Detect which cell encompasses the target text, then output its (x, y) center coordinate. 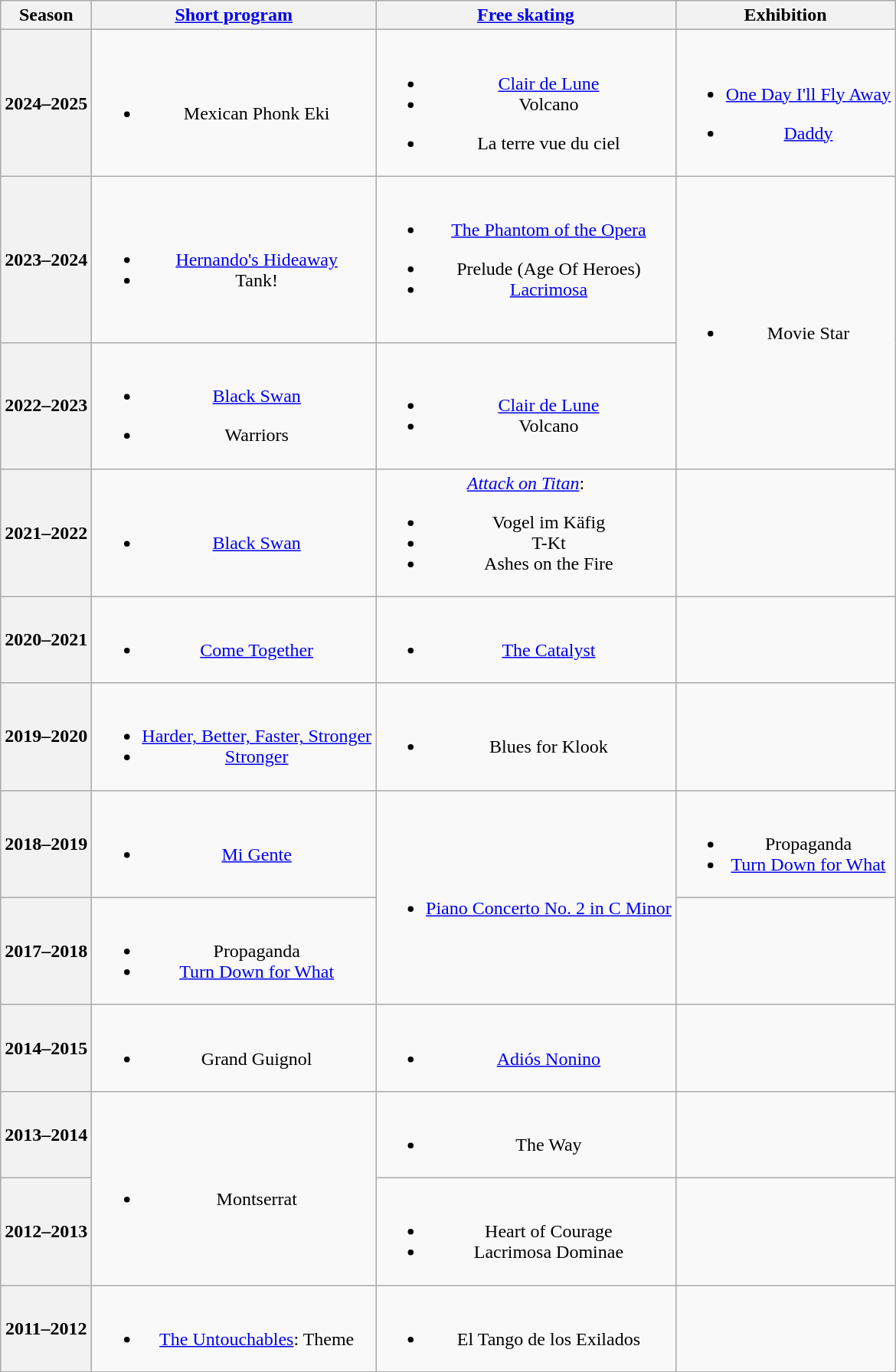
Harder, Better, Faster, Stronger Stronger (234, 737)
Blues for Klook (526, 737)
Season (46, 15)
Piano Concerto No. 2 in C Minor (526, 897)
Montserrat (234, 1188)
2022–2023 (46, 406)
Free skating (526, 15)
2021–2022 (46, 533)
Come Together (234, 640)
Mi Gente (234, 844)
2013–2014 (46, 1135)
Clair de Lune Volcano (526, 406)
Short program (234, 15)
The Phantom of the Opera Prelude (Age Of Heroes) Lacrimosa (526, 260)
2023–2024 (46, 260)
The Way (526, 1135)
2011–2012 (46, 1328)
Heart of Courage Lacrimosa Dominae (526, 1231)
Adiós Nonino (526, 1047)
Hernando's Hideaway Tank! (234, 260)
2014–2015 (46, 1047)
2019–2020 (46, 737)
2018–2019 (46, 844)
Clair de Lune Volcano La terre vue du ciel (526, 103)
Black Swan Warriors (234, 406)
2012–2013 (46, 1231)
El Tango de los Exilados (526, 1328)
Movie Star (785, 322)
2024–2025 (46, 103)
Mexican Phonk Eki (234, 103)
Grand Guignol (234, 1047)
Attack on Titan:Vogel im Käfig T-Kt Ashes on the Fire (526, 533)
The Catalyst (526, 640)
2020–2021 (46, 640)
The Untouchables: Theme (234, 1328)
Black Swan (234, 533)
2017–2018 (46, 951)
One Day I'll Fly Away Daddy (785, 103)
Exhibition (785, 15)
